Scan for the cell matching the given text and deliver its (X, Y) coordinate at center. 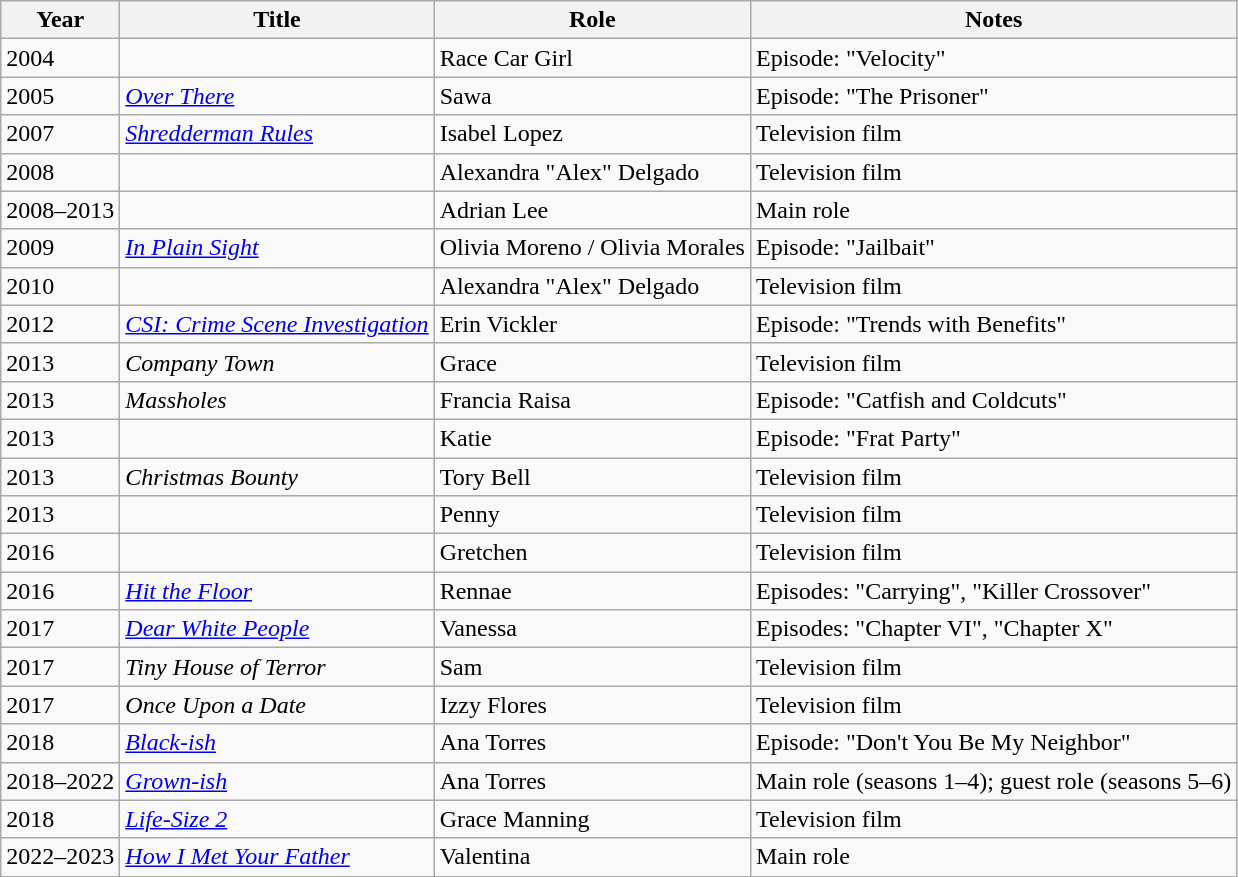
How I Met Your Father (277, 857)
Grace Manning (592, 819)
2007 (60, 134)
Sam (592, 667)
Year (60, 20)
Over There (277, 96)
Episodes: "Chapter VI", "Chapter X" (993, 629)
2008–2013 (60, 210)
Sawa (592, 96)
Rennae (592, 591)
Erin Vickler (592, 324)
Episode: "Trends with Benefits" (993, 324)
2022–2023 (60, 857)
Episode: "Don't You Be My Neighbor" (993, 743)
Isabel Lopez (592, 134)
Company Town (277, 362)
Grown-ish (277, 781)
Christmas Bounty (277, 477)
Penny (592, 515)
Episode: "Velocity" (993, 58)
2005 (60, 96)
Gretchen (592, 553)
2018–2022 (60, 781)
Episode: "Jailbait" (993, 248)
Episode: "Frat Party" (993, 438)
Title (277, 20)
Tory Bell (592, 477)
Tiny House of Terror (277, 667)
2012 (60, 324)
Dear White People (277, 629)
Notes (993, 20)
Valentina (592, 857)
2008 (60, 172)
Massholes (277, 400)
Role (592, 20)
2004 (60, 58)
CSI: Crime Scene Investigation (277, 324)
Francia Raisa (592, 400)
Once Upon a Date (277, 705)
2010 (60, 286)
Black-ish (277, 743)
Shredderman Rules (277, 134)
Katie (592, 438)
Race Car Girl (592, 58)
Life-Size 2 (277, 819)
Hit the Floor (277, 591)
Episode: "Catfish and Coldcuts" (993, 400)
Vanessa (592, 629)
Adrian Lee (592, 210)
Episodes: "Carrying", "Killer Crossover" (993, 591)
Olivia Moreno / Olivia Morales (592, 248)
Episode: "The Prisoner" (993, 96)
Main role (seasons 1–4); guest role (seasons 5–6) (993, 781)
2009 (60, 248)
Izzy Flores (592, 705)
In Plain Sight (277, 248)
Grace (592, 362)
